Determine the (X, Y) coordinate at the center of the cell enclosing the given text.  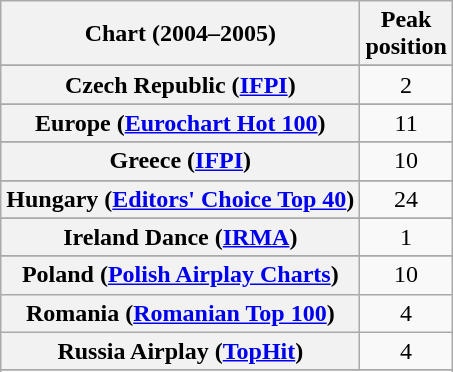
Russia Airplay (TopHit) (180, 351)
Peakposition (406, 34)
Romania (Romanian Top 100) (180, 313)
Poland (Polish Airplay Charts) (180, 275)
24 (406, 199)
Europe (Eurochart Hot 100) (180, 123)
1 (406, 237)
Hungary (Editors' Choice Top 40) (180, 199)
Czech Republic (IFPI) (180, 85)
Chart (2004–2005) (180, 34)
Greece (IFPI) (180, 161)
Ireland Dance (IRMA) (180, 237)
2 (406, 85)
11 (406, 123)
